Return [X, Y] of the center of cell containing provided text 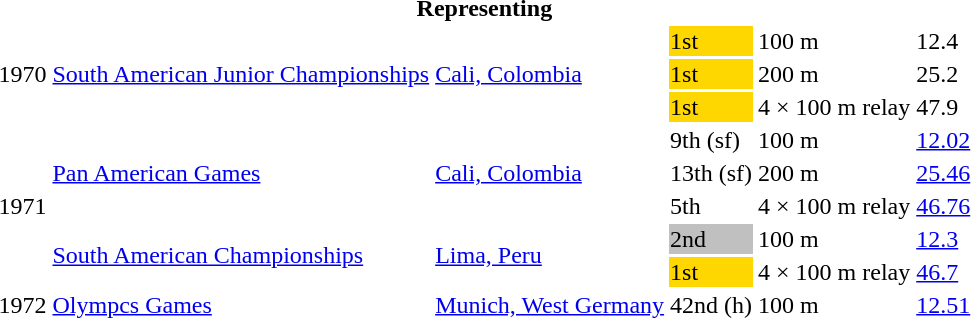
South American Junior Championships [241, 74]
2nd [712, 239]
Lima, Peru [550, 256]
5th [712, 206]
Pan American Games [241, 173]
South American Championships [241, 256]
13th (sf) [712, 173]
9th (sf) [712, 140]
